Output the [X, Y] coordinate of the center of the cell containing the given text.  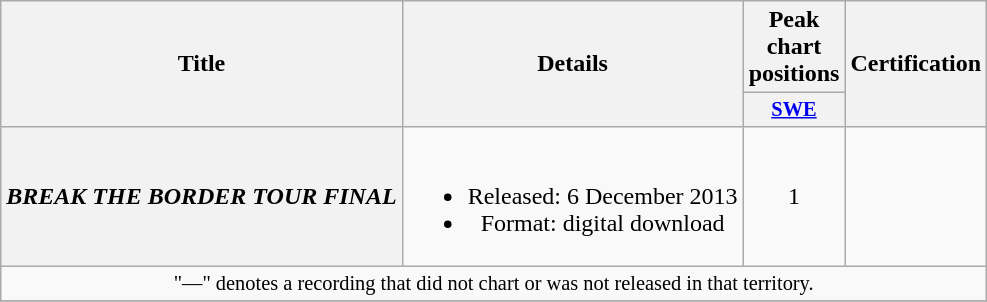
1 [794, 196]
Released: 6 December 2013Format: digital download [572, 196]
Details [572, 64]
Certification [916, 64]
Peak chart positions [794, 47]
"—" denotes a recording that did not chart or was not released in that territory. [494, 284]
SWE [794, 110]
BREAK THE BORDER TOUR FINAL [202, 196]
Title [202, 64]
